Pinpoint the cell where the given text exists, returning its [X, Y] midpoint coordinate. 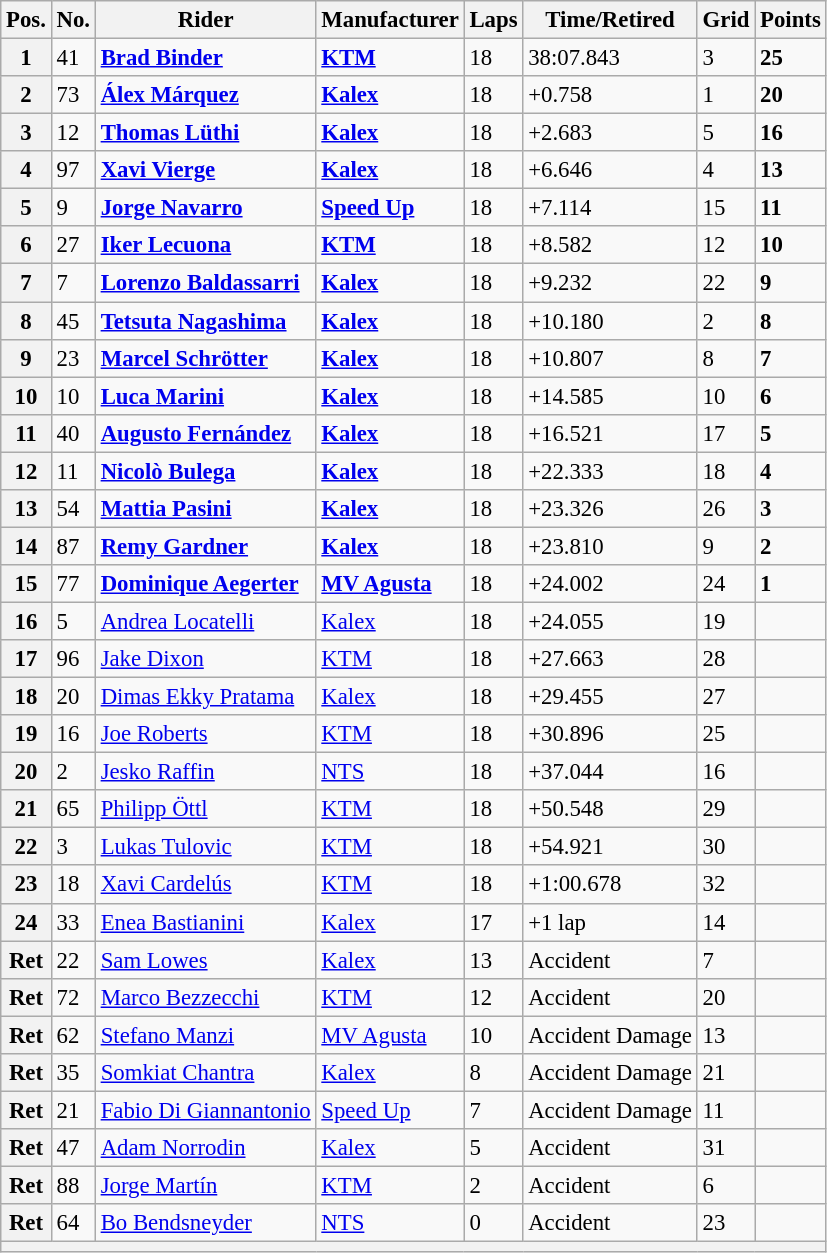
Álex Márquez [206, 95]
Philipp Öttl [206, 809]
+10.807 [610, 358]
54 [73, 509]
26 [726, 509]
Sam Lowes [206, 960]
Bo Bendsneyder [206, 1223]
Dominique Aegerter [206, 584]
Jesko Raffin [206, 772]
Brad Binder [206, 58]
Stefano Manzi [206, 1035]
Luca Marini [206, 396]
Xavi Vierge [206, 170]
Fabio Di Giannantonio [206, 1110]
Jorge Martín [206, 1185]
+1:00.678 [610, 885]
29 [726, 809]
Marcel Schrötter [206, 358]
73 [73, 95]
+30.896 [610, 734]
+54.921 [610, 847]
30 [726, 847]
Mattia Pasini [206, 509]
+10.180 [610, 321]
65 [73, 809]
Adam Norrodin [206, 1148]
32 [726, 885]
Lukas Tulovic [206, 847]
Jake Dixon [206, 659]
41 [73, 58]
+50.548 [610, 809]
Laps [494, 20]
28 [726, 659]
Enea Bastianini [206, 922]
+14.585 [610, 396]
31 [726, 1148]
Manufacturer [390, 20]
96 [73, 659]
Tetsuta Nagashima [206, 321]
Dimas Ekky Pratama [206, 697]
35 [73, 1073]
+16.521 [610, 433]
+23.810 [610, 546]
+22.333 [610, 471]
+24.055 [610, 621]
+2.683 [610, 133]
No. [73, 20]
Pos. [26, 20]
88 [73, 1185]
Thomas Lüthi [206, 133]
+7.114 [610, 208]
Jorge Navarro [206, 208]
+6.646 [610, 170]
72 [73, 997]
Augusto Fernández [206, 433]
Joe Roberts [206, 734]
Remy Gardner [206, 546]
Lorenzo Baldassarri [206, 283]
+1 lap [610, 922]
77 [73, 584]
+23.326 [610, 509]
Time/Retired [610, 20]
Marco Bezzecchi [206, 997]
+9.232 [610, 283]
45 [73, 321]
47 [73, 1148]
40 [73, 433]
+37.044 [610, 772]
38:07.843 [610, 58]
+27.663 [610, 659]
+0.758 [610, 95]
97 [73, 170]
Somkiat Chantra [206, 1073]
62 [73, 1035]
Xavi Cardelús [206, 885]
87 [73, 546]
Iker Lecuona [206, 245]
Andrea Locatelli [206, 621]
Grid [726, 20]
0 [494, 1223]
64 [73, 1223]
Nicolò Bulega [206, 471]
33 [73, 922]
+8.582 [610, 245]
+24.002 [610, 584]
Points [790, 20]
Rider [206, 20]
+29.455 [610, 697]
